From the cell containing the given text, extract its center point as [x, y] coordinate. 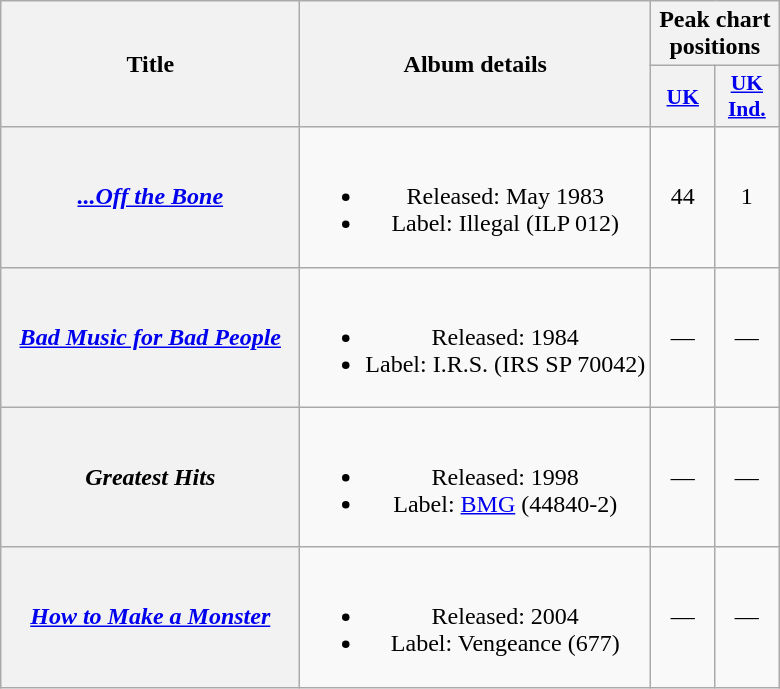
Released: May 1983Label: Illegal (ILP 012) [476, 197]
44 [683, 197]
UKInd. [747, 96]
UK [683, 96]
Album details [476, 64]
Greatest Hits [150, 477]
Released: 1984Label: I.R.S. (IRS SP 70042) [476, 337]
1 [747, 197]
How to Make a Monster [150, 617]
Released: 1998Label: BMG (44840-2) [476, 477]
Title [150, 64]
Released: 2004Label: Vengeance (677) [476, 617]
Bad Music for Bad People [150, 337]
...Off the Bone [150, 197]
Peak chart positions [715, 34]
